Output the [X, Y] coordinate of the center of the cell containing the given text.  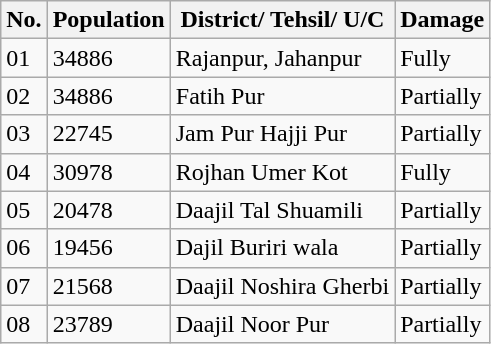
30978 [108, 172]
Fatih Pur [282, 96]
08 [24, 324]
23789 [108, 324]
02 [24, 96]
22745 [108, 134]
07 [24, 286]
Dajil Buriri wala [282, 248]
Rojhan Umer Kot [282, 172]
Population [108, 20]
Jam Pur Hajji Pur [282, 134]
No. [24, 20]
Rajanpur, Jahanpur [282, 58]
04 [24, 172]
Daajil Noor Pur [282, 324]
Damage [442, 20]
05 [24, 210]
06 [24, 248]
20478 [108, 210]
District/ Tehsil/ U/C [282, 20]
19456 [108, 248]
Daajil Noshira Gherbi [282, 286]
Daajil Tal Shuamili [282, 210]
01 [24, 58]
21568 [108, 286]
03 [24, 134]
